Locate the cell with the specified text and output its [x, y] center coordinate. 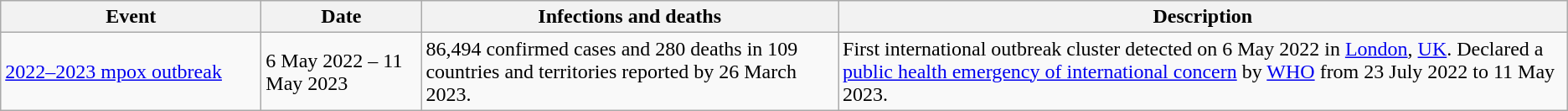
Description [1203, 17]
2022–2023 mpox outbreak [131, 71]
86,494 confirmed cases and 280 deaths in 109 countries and territories reported by 26 March 2023. [630, 71]
Event [131, 17]
6 May 2022 – 11 May 2023 [342, 71]
Infections and deaths [630, 17]
Date [342, 17]
